Determine the (x, y) coordinate at the center of the cell enclosing the given text.  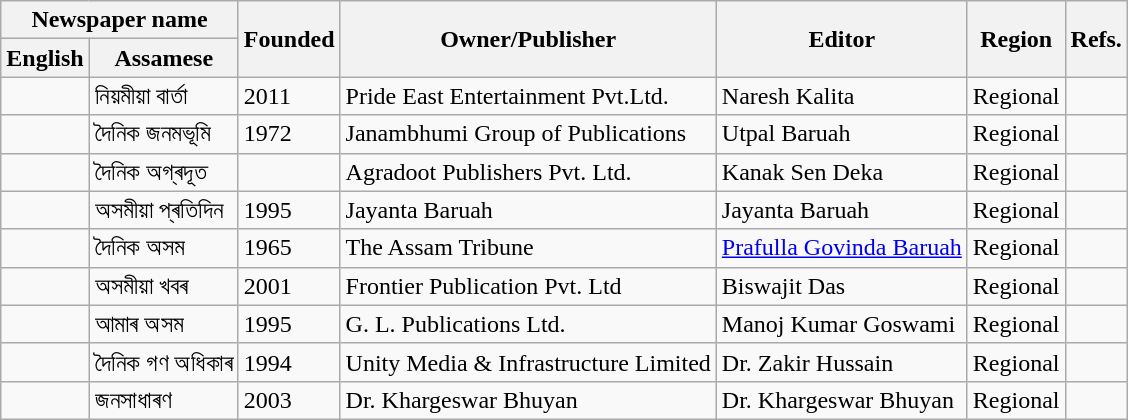
Agradoot Publishers Pvt. Ltd. (528, 172)
Refs. (1096, 39)
Founded (289, 39)
G. L. Publications Ltd. (528, 324)
Owner/Publisher (528, 39)
2011 (289, 96)
আমাৰ অসম (164, 324)
Region (1016, 39)
Assamese (164, 58)
Newspaper name (120, 20)
অসমীয়া খবৰ (164, 286)
দৈনিক জনমভূমি (164, 134)
The Assam Tribune (528, 248)
2003 (289, 400)
2001 (289, 286)
Dr. Zakir Hussain (842, 362)
Unity Media & Infrastructure Limited (528, 362)
জনসাধাৰণ (164, 400)
দৈনিক গণ অধিকাৰ (164, 362)
Naresh Kalita (842, 96)
অসমীয়া প্ৰতিদিন (164, 210)
Pride East Entertainment Pvt.Ltd. (528, 96)
দৈনিক অসম (164, 248)
দৈনিক অগ্ৰদূত (164, 172)
1994 (289, 362)
Kanak Sen Deka (842, 172)
Utpal Baruah (842, 134)
নিয়মীয়া বাৰ্তা (164, 96)
1972 (289, 134)
Editor (842, 39)
Biswajit Das (842, 286)
Janambhumi Group of Publications (528, 134)
1965 (289, 248)
Manoj Kumar Goswami (842, 324)
Prafulla Govinda Baruah (842, 248)
Frontier Publication Pvt. Ltd (528, 286)
English (45, 58)
